Detect which cell encompasses the target text, then output its [x, y] center coordinate. 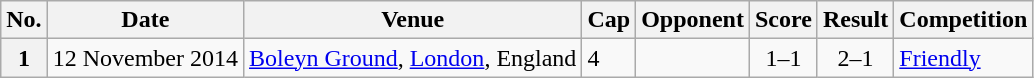
Boleyn Ground, London, England [413, 58]
Result [855, 20]
4 [609, 58]
Venue [413, 20]
2–1 [855, 58]
1 [24, 58]
Score [783, 20]
1–1 [783, 58]
Cap [609, 20]
Date [145, 20]
Opponent [693, 20]
Friendly [964, 58]
12 November 2014 [145, 58]
Competition [964, 20]
No. [24, 20]
